From the cell containing the given text, extract its center point as [X, Y] coordinate. 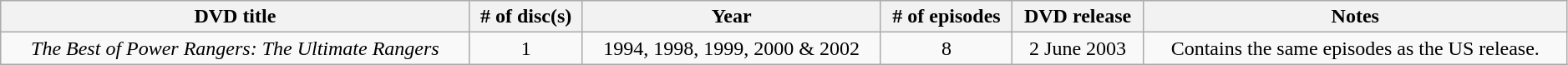
2 June 2003 [1078, 48]
DVD release [1078, 17]
# of episodes [946, 17]
Year [732, 17]
# of disc(s) [526, 17]
The Best of Power Rangers: The Ultimate Rangers [236, 48]
Contains the same episodes as the US release. [1355, 48]
Notes [1355, 17]
8 [946, 48]
1 [526, 48]
DVD title [236, 17]
1994, 1998, 1999, 2000 & 2002 [732, 48]
